Return the (x, y) coordinate for the center point of the cell that contains the specified text.  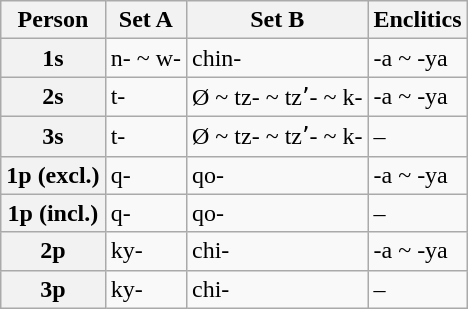
1p (incl.) (53, 213)
3s (53, 136)
n- ~ w- (146, 58)
chin- (276, 58)
2p (53, 251)
1p (excl.) (53, 175)
2s (53, 97)
Person (53, 20)
Set B (276, 20)
1s (53, 58)
Set A (146, 20)
3p (53, 289)
Enclitics (418, 20)
